Scan for the cell matching the given text and deliver its [x, y] coordinate at center. 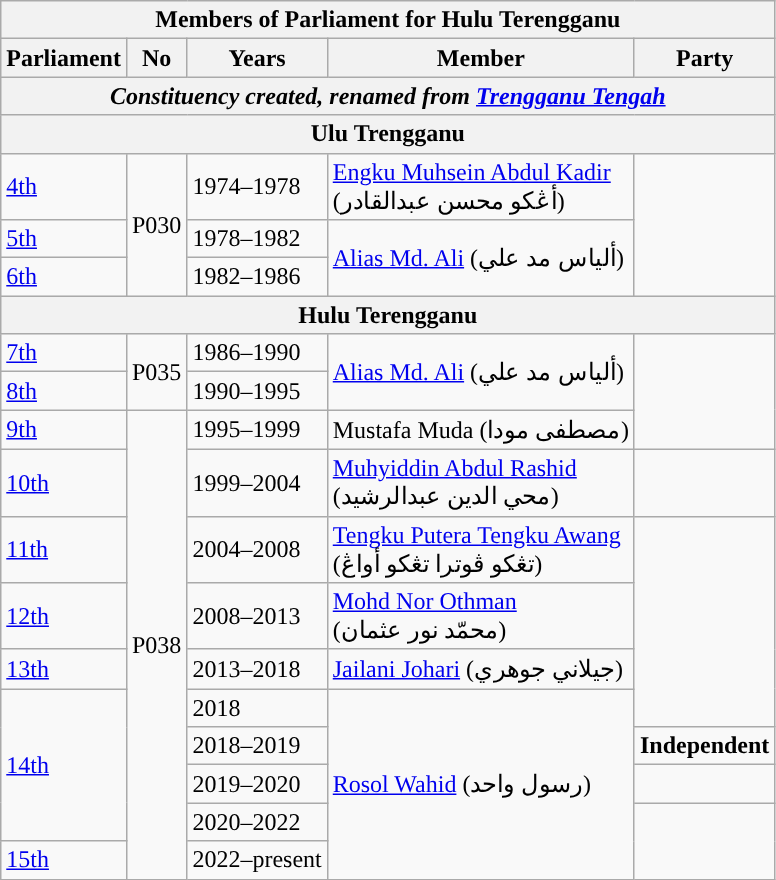
1974–1978 [257, 186]
P035 [156, 372]
Independent [704, 746]
14th [64, 765]
2018 [257, 708]
Party [704, 58]
2013–2018 [257, 669]
11th [64, 550]
12th [64, 616]
Constituency created, renamed from Trengganu Tengah [388, 96]
2018–2019 [257, 746]
Mustafa Muda (مصطفى مودا) [480, 430]
Ulu Trengganu [388, 134]
P030 [156, 224]
No [156, 58]
Jailani Johari (جيلاني جوهري) [480, 669]
10th [64, 482]
9th [64, 430]
Tengku Putera Tengku Awang (تڠكو ڤوترا تڠكو أواڠ) [480, 550]
Parliament [64, 58]
8th [64, 391]
Hulu Terengganu [388, 315]
1982–1986 [257, 277]
Mohd Nor Othman (محمّد نور عثمان) [480, 616]
2004–2008 [257, 550]
6th [64, 277]
Member [480, 58]
P038 [156, 644]
7th [64, 353]
Muhyiddin Abdul Rashid (محي الدين عبدالرشيد) [480, 482]
Engku Muhsein Abdul Kadir (أڠكو محسن عبدالقادر) [480, 186]
1990–1995 [257, 391]
1986–1990 [257, 353]
5th [64, 239]
2008–2013 [257, 616]
15th [64, 860]
13th [64, 669]
Years [257, 58]
1995–1999 [257, 430]
1978–1982 [257, 239]
Members of Parliament for Hulu Terengganu [388, 20]
Rosol Wahid (رسول واحد) [480, 784]
2022–present [257, 860]
1999–2004 [257, 482]
2019–2020 [257, 784]
2020–2022 [257, 822]
4th [64, 186]
